Determine the [X, Y] coordinate at the center of the cell enclosing the given text.  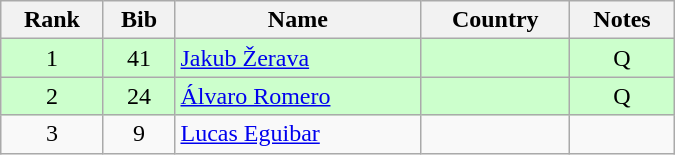
Notes [622, 20]
Lucas Eguibar [298, 134]
Rank [52, 20]
9 [139, 134]
2 [52, 96]
1 [52, 58]
41 [139, 58]
Álvaro Romero [298, 96]
Jakub Žerava [298, 58]
Name [298, 20]
Bib [139, 20]
Country [496, 20]
3 [52, 134]
24 [139, 96]
